Return (x, y) of the center of cell containing provided text 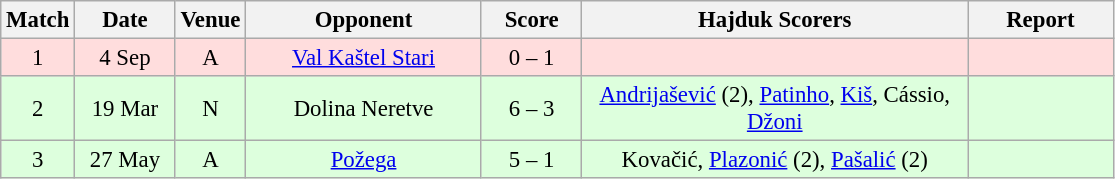
27 May (126, 160)
0 – 1 (532, 58)
N (210, 108)
Report (1041, 20)
Dolina Neretve (364, 108)
6 – 3 (532, 108)
Date (126, 20)
Match (38, 20)
Kovačić, Plazonić (2), Pašalić (2) (775, 160)
2 (38, 108)
Val Kaštel Stari (364, 58)
Venue (210, 20)
1 (38, 58)
Andrijašević (2), Patinho, Kiš, Cássio, Džoni (775, 108)
Požega (364, 160)
19 Mar (126, 108)
4 Sep (126, 58)
5 – 1 (532, 160)
3 (38, 160)
Opponent (364, 20)
Hajduk Scorers (775, 20)
Score (532, 20)
